Scan for the cell matching the given text and deliver its (X, Y) coordinate at center. 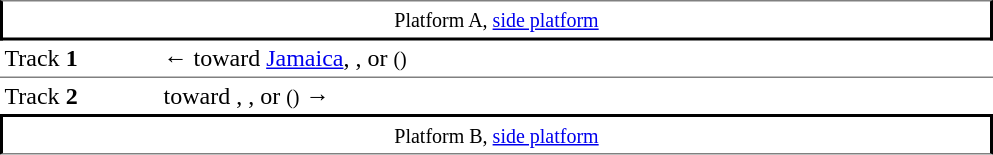
Track 1 (80, 58)
← toward Jamaica, , or () (576, 58)
Platform A, side platform (496, 20)
Platform B, side platform (496, 134)
toward , , or () → (576, 95)
Track 2 (80, 95)
